Search for the cell housing the specified text and yield its [X, Y] center coordinate. 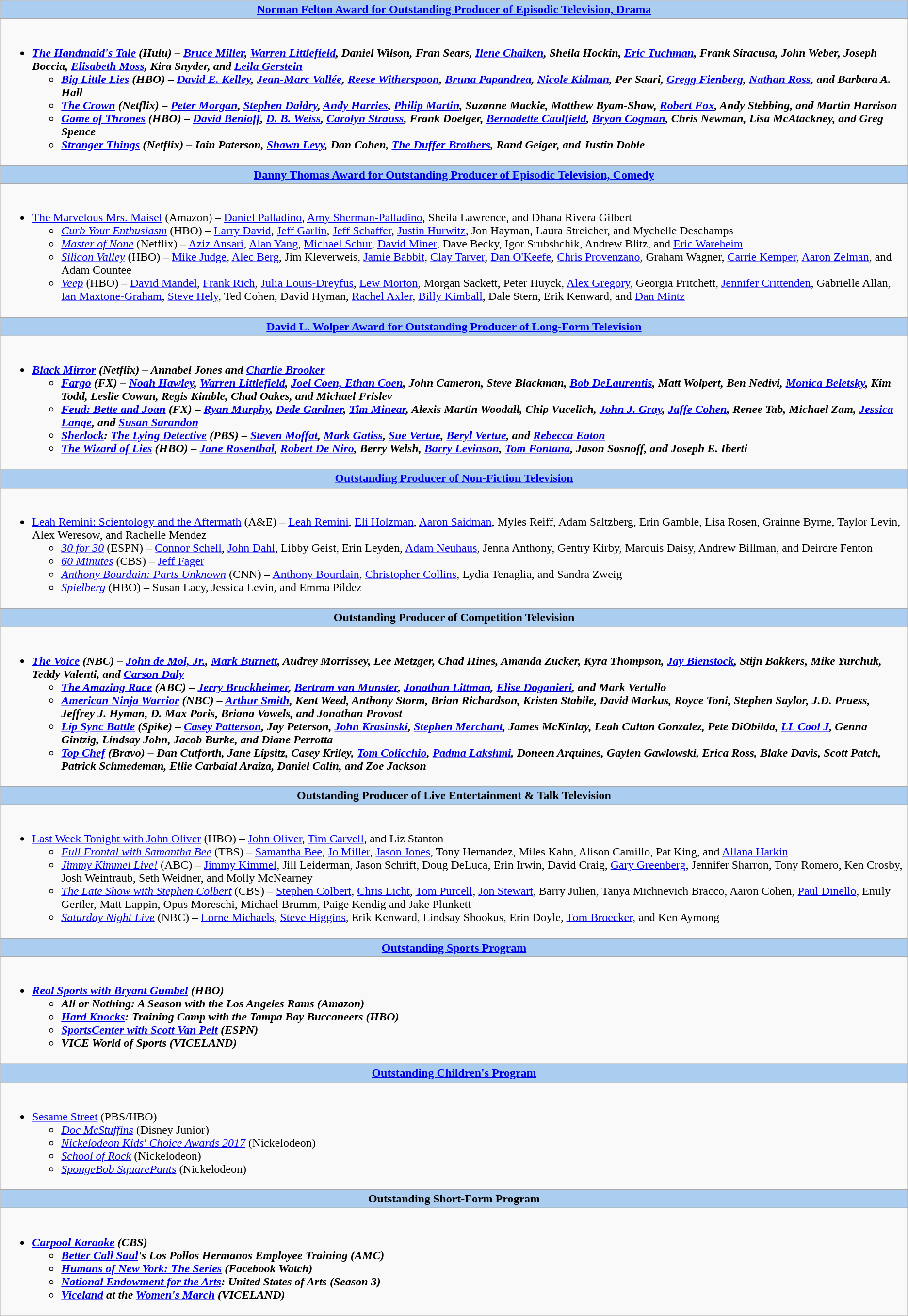
Outstanding Producer of Non-Fiction Television [454, 478]
Norman Felton Award for Outstanding Producer of Episodic Television, Drama [454, 10]
Outstanding Producer of Live Entertainment & Talk Television [454, 795]
Outstanding Children's Program [454, 1073]
Outstanding Producer of Competition Television [454, 617]
Outstanding Short-Form Program [454, 1199]
David L. Wolper Award for Outstanding Producer of Long-Form Television [454, 327]
Outstanding Sports Program [454, 948]
Danny Thomas Award for Outstanding Producer of Episodic Television, Comedy [454, 175]
